Find where the given text appears and provide that cell's center as [X, Y] coordinate. 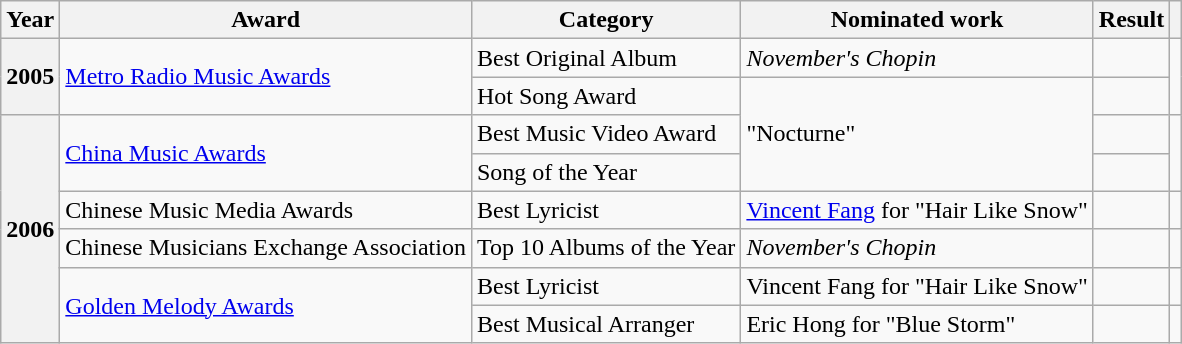
2006 [30, 229]
"Nocturne" [917, 134]
Top 10 Albums of the Year [606, 248]
2005 [30, 77]
China Music Awards [266, 153]
Best Music Video Award [606, 134]
Result [1131, 20]
Hot Song Award [606, 96]
Nominated work [917, 20]
Award [266, 20]
Song of the Year [606, 172]
Metro Radio Music Awards [266, 77]
Chinese Musicians Exchange Association [266, 248]
Eric Hong for "Blue Storm" [917, 324]
Year [30, 20]
Best Musical Arranger [606, 324]
Best Original Album [606, 58]
Chinese Music Media Awards [266, 210]
Category [606, 20]
Golden Melody Awards [266, 305]
